Identify which cell holds the provided text, then report its (X, Y) central coordinate. 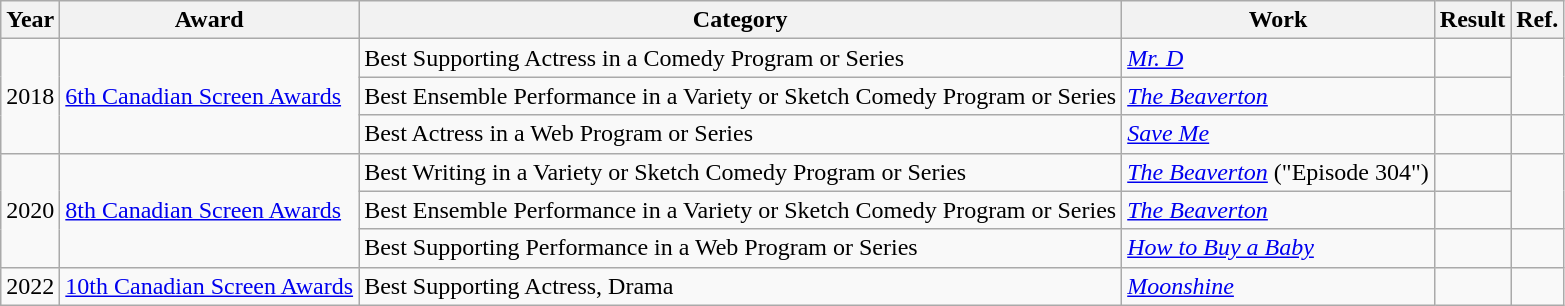
2020 (30, 210)
8th Canadian Screen Awards (210, 210)
The Beaverton ("Episode 304") (1278, 172)
Year (30, 20)
6th Canadian Screen Awards (210, 96)
Work (1278, 20)
Best Supporting Performance in a Web Program or Series (740, 248)
Best Writing in a Variety or Sketch Comedy Program or Series (740, 172)
Award (210, 20)
10th Canadian Screen Awards (210, 286)
Category (740, 20)
Best Actress in a Web Program or Series (740, 134)
Best Supporting Actress in a Comedy Program or Series (740, 58)
2018 (30, 96)
Ref. (1538, 20)
Best Supporting Actress, Drama (740, 286)
Mr. D (1278, 58)
Save Me (1278, 134)
2022 (30, 286)
Moonshine (1278, 286)
Result (1472, 20)
How to Buy a Baby (1278, 248)
